For the text-containing cell, return its midpoint in [X, Y] coordinate format. 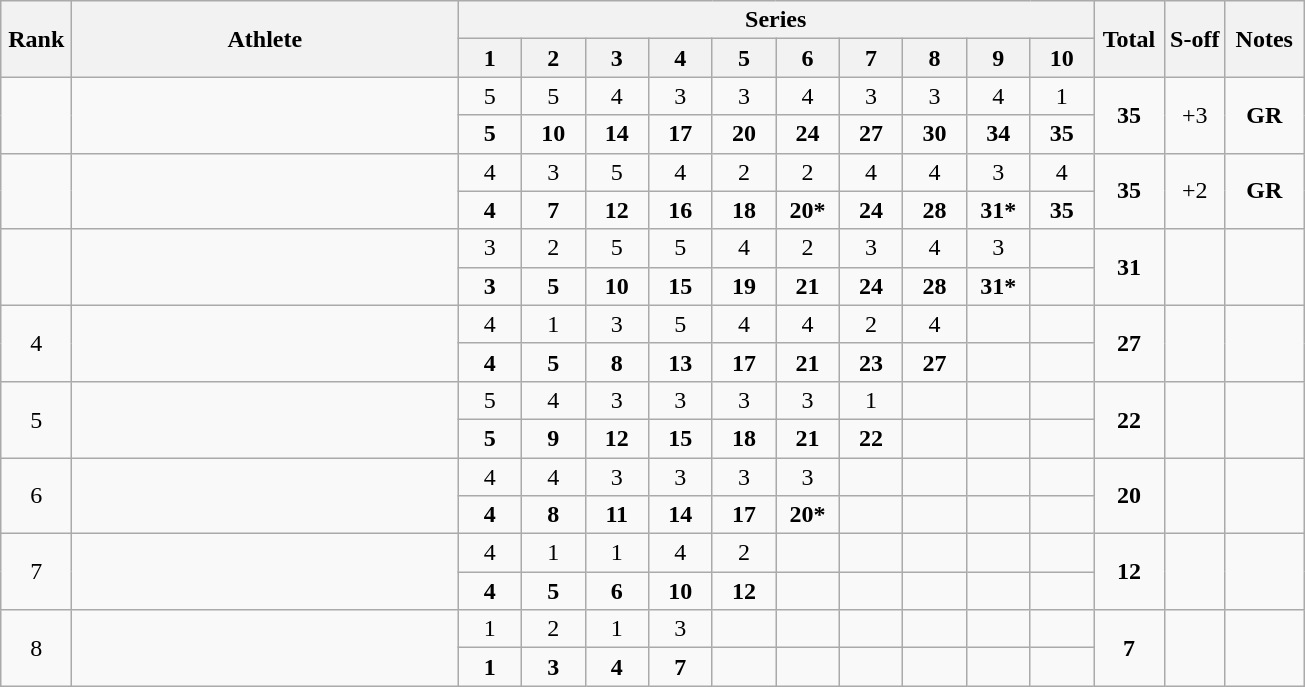
11 [617, 515]
Total [1130, 39]
+2 [1195, 191]
34 [998, 134]
31 [1130, 267]
13 [681, 362]
16 [681, 210]
19 [744, 286]
23 [871, 362]
30 [935, 134]
S-off [1195, 39]
+3 [1195, 115]
Notes [1264, 39]
Rank [36, 39]
Athlete [265, 39]
Series [776, 20]
